Output the [x, y] coordinate of the center of the cell containing the given text.  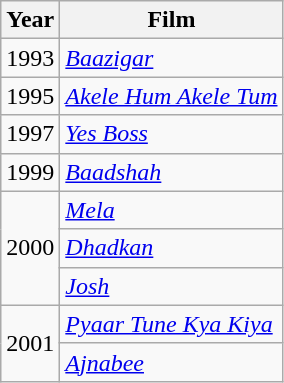
1999 [30, 172]
Mela [172, 210]
Yes Boss [172, 134]
Baadshah [172, 172]
Year [30, 20]
1995 [30, 96]
1997 [30, 134]
1993 [30, 58]
Baazigar [172, 58]
Film [172, 20]
Josh [172, 286]
Pyaar Tune Kya Kiya [172, 324]
Dhadkan [172, 248]
2001 [30, 343]
Ajnabee [172, 362]
Akele Hum Akele Tum [172, 96]
2000 [30, 248]
